Scan for the cell matching the given text and deliver its [X, Y] coordinate at center. 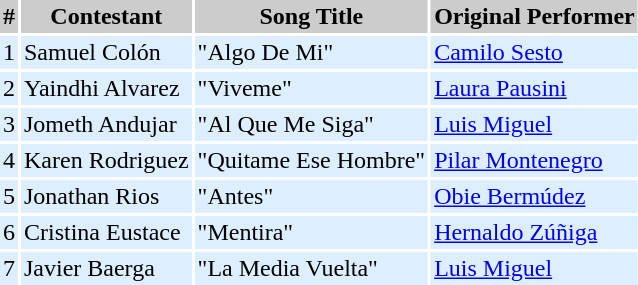
"Mentira" [312, 232]
"Algo De Mi" [312, 52]
4 [9, 160]
Cristina Eustace [106, 232]
7 [9, 268]
Song Title [312, 16]
Pilar Montenegro [534, 160]
"Antes" [312, 196]
Yaindhi Alvarez [106, 88]
"Viveme" [312, 88]
6 [9, 232]
Camilo Sesto [534, 52]
Samuel Colón [106, 52]
3 [9, 124]
Obie Bermúdez [534, 196]
Karen Rodriguez [106, 160]
Laura Pausini [534, 88]
"Quitame Ese Hombre" [312, 160]
1 [9, 52]
Original Performer [534, 16]
5 [9, 196]
2 [9, 88]
Hernaldo Zúñiga [534, 232]
Javier Baerga [106, 268]
Contestant [106, 16]
Jometh Andujar [106, 124]
"La Media Vuelta" [312, 268]
Jonathan Rios [106, 196]
# [9, 16]
"Al Que Me Siga" [312, 124]
